From the cell containing the given text, extract its center point as (x, y) coordinate. 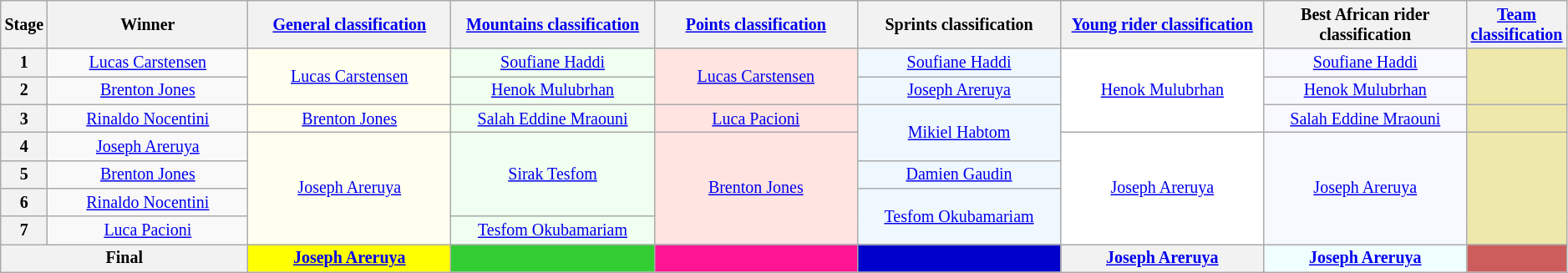
Points classification (755, 25)
Mikiel Habtom (959, 132)
1 (24, 63)
7 (24, 230)
Winner (148, 25)
5 (24, 174)
4 (24, 147)
3 (24, 119)
Final (124, 259)
Young rider classification (1163, 25)
General classification (349, 25)
Stage (24, 25)
Sirak Tesfom (553, 174)
2 (24, 90)
Mountains classification (553, 25)
Damien Gaudin (959, 174)
6 (24, 202)
Best African rider classification (1365, 25)
Sprints classification (959, 25)
Team classification (1517, 25)
